Extract the [x, y] coordinate from the center of the cell holding the provided text.  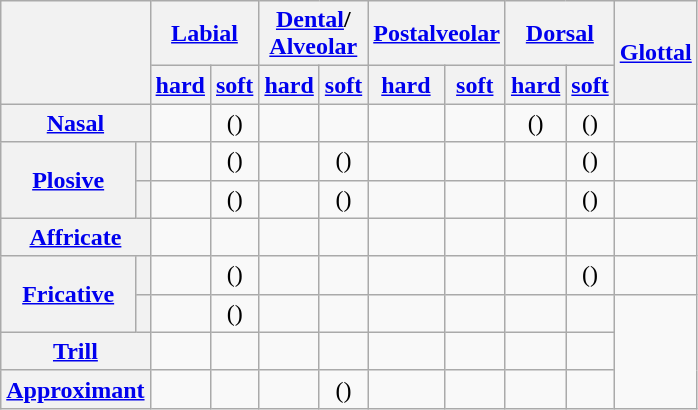
Fricative [68, 294]
Approximant [76, 389]
Labial [204, 34]
Affricate [76, 237]
Trill [76, 351]
Dorsal [560, 34]
Dental/Alveolar [314, 34]
Plosive [68, 180]
Nasal [76, 123]
Postalveolar [437, 34]
Glottal [656, 52]
